Pinpoint the cell where the given text exists, returning its [X, Y] midpoint coordinate. 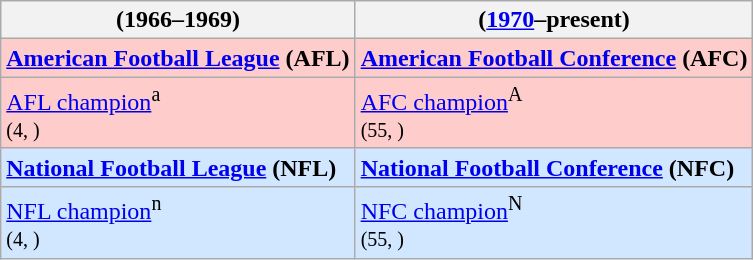
(1966–1969) [178, 20]
NFC championN(55, ) [554, 222]
American Football League (AFL) [178, 58]
National Football Conference (NFC) [554, 167]
NFL championn(4, ) [178, 222]
National Football League (NFL) [178, 167]
AFC championA(55, ) [554, 113]
(1970–present) [554, 20]
AFL championa(4, ) [178, 113]
American Football Conference (AFC) [554, 58]
